Output the [X, Y] coordinate of the center of the cell containing the given text.  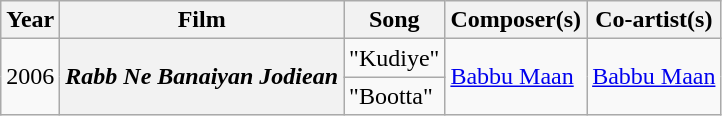
Song [394, 20]
Rabb Ne Banaiyan Jodiean [202, 77]
Year [30, 20]
Composer(s) [516, 20]
"Kudiye" [394, 58]
Co-artist(s) [654, 20]
2006 [30, 77]
"Bootta" [394, 96]
Film [202, 20]
